Return (x, y) of the center of cell containing provided text 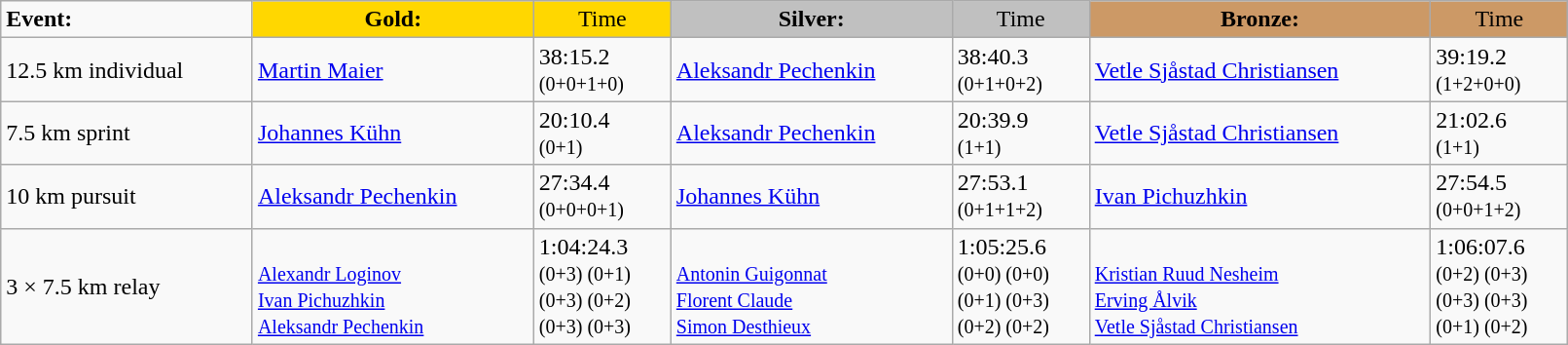
38:15.2(0+0+1+0) (602, 70)
12.5 km individual (127, 70)
7.5 km sprint (127, 133)
27:54.5(0+0+1+2) (1499, 197)
20:10.4(0+1) (602, 133)
Ivan Pichuzhkin (1259, 197)
Antonin GuigonnatFlorent ClaudeSimon Desthieux (812, 287)
38:40.3(0+1+0+2) (1020, 70)
27:34.4(0+0+0+1) (602, 197)
21:02.6(1+1) (1499, 133)
3 × 7.5 km relay (127, 287)
Event: (127, 19)
Martin Maier (393, 70)
Alexandr LoginovIvan PichuzhkinAleksandr Pechenkin (393, 287)
Bronze: (1259, 19)
1:04:24.3(0+3) (0+1)(0+3) (0+2)(0+3) (0+3) (602, 287)
39:19.2(1+2+0+0) (1499, 70)
Gold: (393, 19)
27:53.1(0+1+1+2) (1020, 197)
20:39.9(1+1) (1020, 133)
10 km pursuit (127, 197)
Kristian Ruud NesheimErving ÅlvikVetle Sjåstad Christiansen (1259, 287)
1:06:07.6(0+2) (0+3)(0+3) (0+3)(0+1) (0+2) (1499, 287)
Silver: (812, 19)
1:05:25.6(0+0) (0+0)(0+1) (0+3)(0+2) (0+2) (1020, 287)
